Identify which cell holds the provided text, then report its [X, Y] central coordinate. 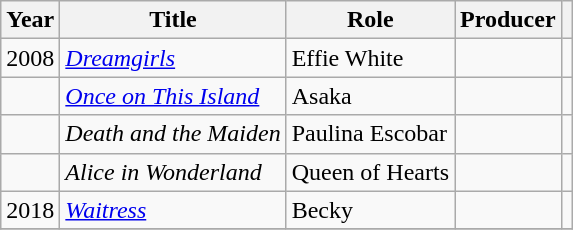
Death and the Maiden [173, 134]
Alice in Wonderland [173, 172]
Year [30, 20]
Producer [508, 20]
Asaka [370, 96]
Becky [370, 210]
Title [173, 20]
Effie White [370, 58]
Queen of Hearts [370, 172]
Waitress [173, 210]
Dreamgirls [173, 58]
Paulina Escobar [370, 134]
Once on This Island [173, 96]
Role [370, 20]
2008 [30, 58]
2018 [30, 210]
